Output the [x, y] coordinate of the center of the cell containing the given text.  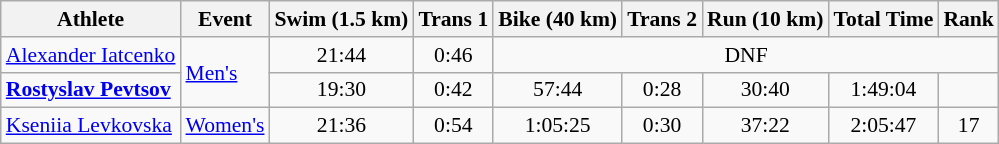
Men's [224, 72]
30:40 [765, 90]
1:05:25 [558, 126]
0:42 [453, 90]
2:05:47 [883, 126]
Trans 1 [453, 19]
17 [968, 126]
Bike (40 km) [558, 19]
Swim (1.5 km) [342, 19]
Total Time [883, 19]
37:22 [765, 126]
Rostyslav Pevtsov [91, 90]
1:49:04 [883, 90]
0:54 [453, 126]
Kseniia Levkovska [91, 126]
19:30 [342, 90]
Alexander Iatcenko [91, 55]
0:28 [662, 90]
Run (10 km) [765, 19]
Athlete [91, 19]
21:36 [342, 126]
21:44 [342, 55]
Rank [968, 19]
0:30 [662, 126]
57:44 [558, 90]
Event [224, 19]
0:46 [453, 55]
DNF [746, 55]
Trans 2 [662, 19]
Women's [224, 126]
